Output the [x, y] coordinate of the center of the cell containing the given text.  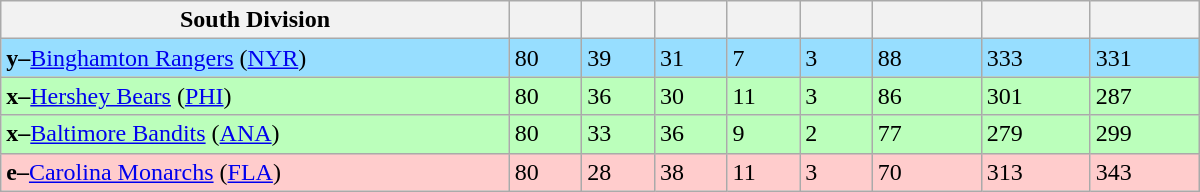
299 [1144, 134]
x–Baltimore Bandits (ANA) [255, 134]
28 [618, 172]
x–Hershey Bears (PHI) [255, 96]
279 [1036, 134]
7 [764, 58]
287 [1144, 96]
343 [1144, 172]
2 [836, 134]
9 [764, 134]
313 [1036, 172]
South Division [255, 20]
31 [690, 58]
88 [926, 58]
331 [1144, 58]
30 [690, 96]
77 [926, 134]
86 [926, 96]
33 [618, 134]
301 [1036, 96]
70 [926, 172]
39 [618, 58]
38 [690, 172]
e–Carolina Monarchs (FLA) [255, 172]
y–Binghamton Rangers (NYR) [255, 58]
333 [1036, 58]
